Locate the cell with the specified text and output its (x, y) center coordinate. 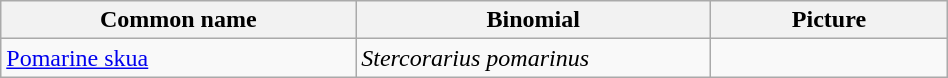
Pomarine skua (178, 58)
Common name (178, 20)
Binomial (534, 20)
Picture (830, 20)
Stercorarius pomarinus (534, 58)
